Pinpoint the cell where the given text exists, returning its (x, y) midpoint coordinate. 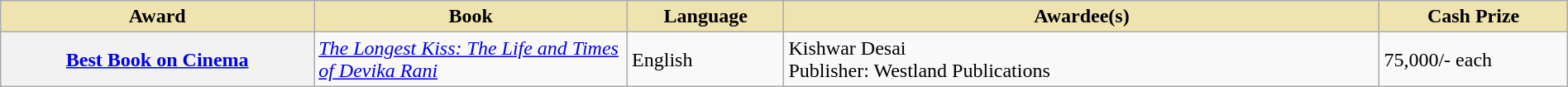
Best Book on Cinema (157, 60)
75,000/- each (1474, 60)
Kishwar DesaiPublisher: Westland Publications (1082, 60)
English (706, 60)
Award (157, 17)
Book (471, 17)
Awardee(s) (1082, 17)
Language (706, 17)
The Longest Kiss: The Life and Times of Devika Rani (471, 60)
Cash Prize (1474, 17)
